Determine the (X, Y) coordinate at the center of the cell enclosing the given text.  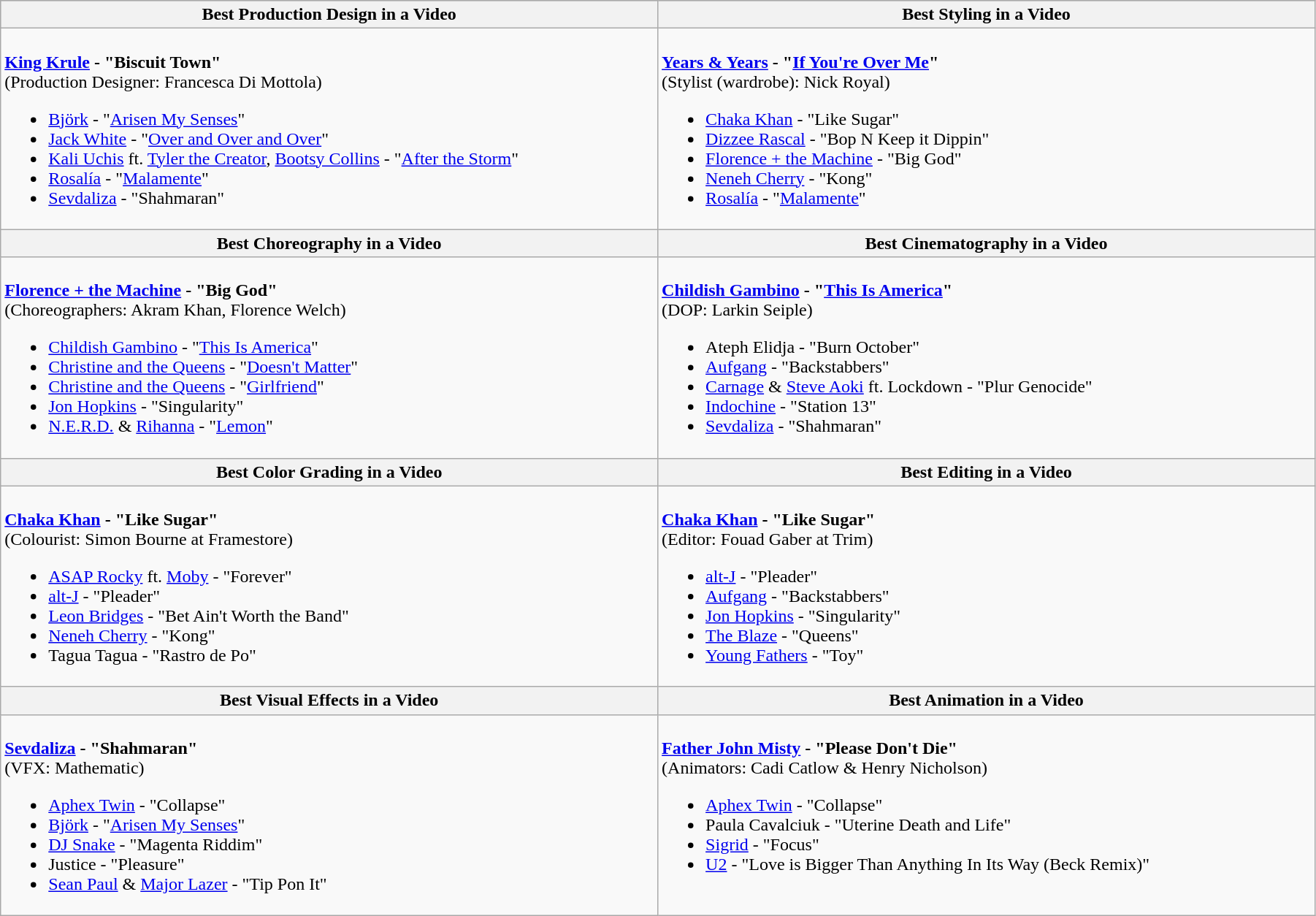
Best Animation in a Video (987, 701)
Best Production Design in a Video (329, 15)
Best Cinematography in a Video (987, 243)
Best Visual Effects in a Video (329, 701)
Best Styling in a Video (987, 15)
Best Editing in a Video (987, 472)
Best Choreography in a Video (329, 243)
Best Color Grading in a Video (329, 472)
